Capture the cell that displays the provided text and extract its [x, y] central coordinate. 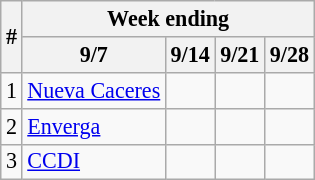
1 [12, 90]
9/14 [190, 54]
9/28 [290, 54]
2 [12, 126]
9/7 [94, 54]
3 [12, 162]
CCDI [94, 162]
Enverga [94, 126]
9/21 [240, 54]
Nueva Caceres [94, 90]
# [12, 36]
Week ending [168, 18]
